Return the (X, Y) coordinate for the center point of the cell that contains the specified text.  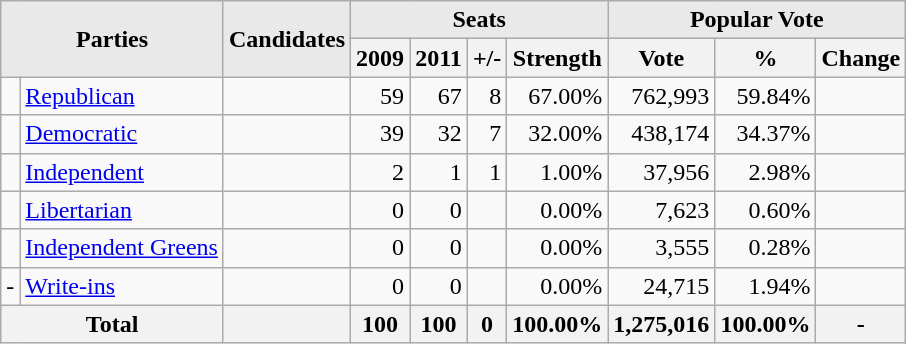
Independent Greens (122, 248)
2.98% (766, 172)
Democratic (122, 134)
3,555 (662, 248)
59 (380, 96)
32.00% (558, 134)
32 (439, 134)
59.84% (766, 96)
2 (380, 172)
Independent (122, 172)
Strength (558, 58)
0.60% (766, 210)
Libertarian (122, 210)
2009 (380, 58)
Popular Vote (757, 20)
1,275,016 (662, 324)
Vote (662, 58)
7,623 (662, 210)
8 (486, 96)
2011 (439, 58)
Total (112, 324)
37,956 (662, 172)
438,174 (662, 134)
Write-ins (122, 286)
Seats (480, 20)
67 (439, 96)
34.37% (766, 134)
Republican (122, 96)
762,993 (662, 96)
% (766, 58)
+/- (486, 58)
24,715 (662, 286)
0.28% (766, 248)
7 (486, 134)
67.00% (558, 96)
1.00% (558, 172)
1.94% (766, 286)
Candidates (286, 39)
39 (380, 134)
Change (861, 58)
Parties (112, 39)
